For the text-containing cell, return its midpoint in (X, Y) coordinate format. 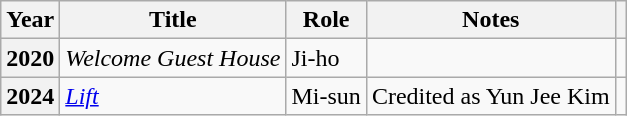
Title (173, 20)
2020 (30, 58)
Mi-sun (326, 96)
Year (30, 20)
Lift (173, 96)
Notes (490, 20)
Ji-ho (326, 58)
Credited as Yun Jee Kim (490, 96)
2024 (30, 96)
Role (326, 20)
Welcome Guest House (173, 58)
